Scan for the cell matching the given text and deliver its [X, Y] coordinate at center. 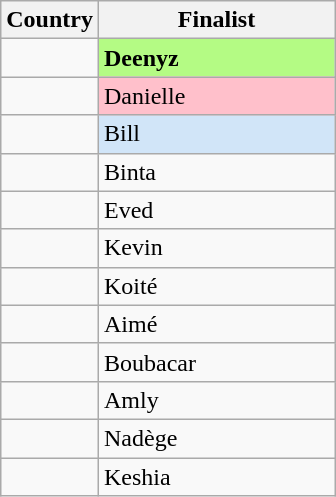
Finalist [216, 20]
Binta [216, 172]
Nadège [216, 438]
Danielle [216, 96]
Boubacar [216, 362]
Keshia [216, 477]
Kevin [216, 248]
Country [50, 20]
Koité [216, 286]
Aimé [216, 324]
Bill [216, 134]
Amly [216, 400]
Eved [216, 210]
Deenyz [216, 58]
